Extract the [X, Y] coordinate from the center of the cell holding the provided text.  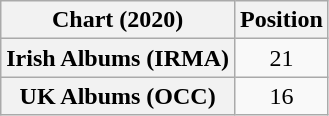
Chart (2020) [118, 20]
Irish Albums (IRMA) [118, 58]
16 [282, 96]
UK Albums (OCC) [118, 96]
21 [282, 58]
Position [282, 20]
